Identify which cell holds the provided text, then report its [X, Y] central coordinate. 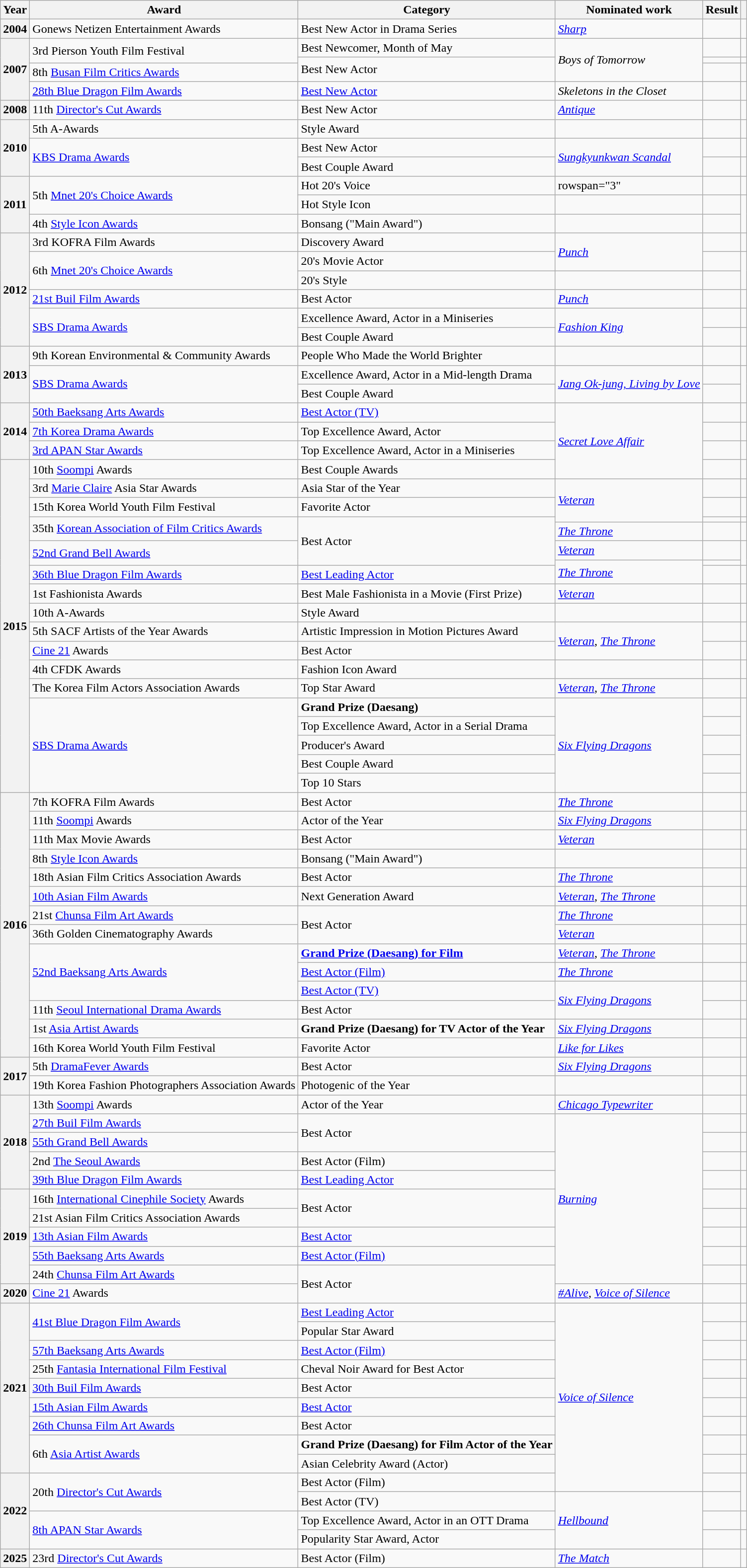
Top Excellence Award, Actor in an OTT Drama [426, 1520]
19th Korea Fashion Photographers Association Awards [164, 1085]
Popularity Star Award, Actor [426, 1539]
16th Korea World Youth Film Festival [164, 1047]
Producer's Award [426, 745]
20's Movie Actor [426, 261]
Category [426, 10]
52nd Baeksang Arts Awards [164, 972]
Skeletons in the Closet [629, 91]
Excellence Award, Actor in a Mid-length Drama [426, 375]
18th Asian Film Critics Association Awards [164, 877]
2013 [15, 375]
7th KOFRA Film Awards [164, 801]
2022 [15, 1511]
36th Blue Dragon Film Awards [164, 575]
21st Buil Film Awards [164, 299]
55th Baeksang Arts Awards [164, 1255]
Best Male Fashionista in a Movie (First Prize) [426, 594]
27th Buil Film Awards [164, 1123]
Jang Ok-jung, Living by Love [629, 384]
2020 [15, 1293]
2018 [15, 1142]
2004 [15, 29]
The Match [629, 1558]
Award [164, 10]
Top Excellence Award, Actor in a Miniseries [426, 450]
1st Asia Artist Awards [164, 1028]
16th International Cinephile Society Awards [164, 1199]
Sungkyunkwan Scandal [629, 157]
11th Seoul International Drama Awards [164, 1010]
41st Blue Dragon Film Awards [164, 1322]
6th Asia Artist Awards [164, 1454]
15th Asian Film Awards [164, 1407]
30th Buil Film Awards [164, 1388]
Photogenic of the Year [426, 1085]
10th A-Awards [164, 613]
rowspan="3" [629, 185]
2021 [15, 1388]
2008 [15, 110]
Top Excellence Award, Actor [426, 431]
5th DramaFever Awards [164, 1066]
Voice of Silence [629, 1397]
Fashion King [629, 327]
Artistic Impression in Motion Pictures Award [426, 631]
Sharp [629, 29]
2025 [15, 1558]
2014 [15, 431]
Grand Prize (Daesang) for TV Actor of the Year [426, 1028]
8th Style Icon Awards [164, 859]
35th Korean Association of Film Critics Awards [164, 529]
2011 [15, 204]
8th Busan Film Critics Awards [164, 72]
3rd APAN Star Awards [164, 450]
24th Chunsa Film Art Awards [164, 1274]
The Korea Film Actors Association Awards [164, 688]
1st Fashionista Awards [164, 594]
Result [722, 10]
50th Baeksang Arts Awards [164, 412]
13th Asian Film Awards [164, 1237]
21st Chunsa Film Art Awards [164, 915]
25th Fantasia International Film Festival [164, 1369]
5th A-Awards [164, 129]
Best Newcomer, Month of May [426, 48]
Best Couple Awards [426, 469]
28th Blue Dragon Film Awards [164, 91]
Excellence Award, Actor in a Miniseries [426, 318]
15th Korea World Youth Film Festival [164, 507]
#Alive, Voice of Silence [629, 1293]
26th Chunsa Film Art Awards [164, 1426]
2010 [15, 148]
KBS Drama Awards [164, 157]
57th Baeksang Arts Awards [164, 1350]
23rd Director's Cut Awards [164, 1558]
Hot Style Icon [426, 204]
8th APAN Star Awards [164, 1530]
Best New Actor in Drama Series [426, 29]
Grand Prize (Daesang) [426, 707]
11th Max Movie Awards [164, 840]
9th Korean Environmental & Community Awards [164, 356]
Secret Love Affair [629, 441]
10th Soompi Awards [164, 469]
Antique [629, 110]
Grand Prize (Daesang) for Film Actor of the Year [426, 1445]
36th Golden Cinematography Awards [164, 934]
2nd The Seoul Awards [164, 1161]
Boys of Tomorrow [629, 60]
Nominated work [629, 10]
20's Style [426, 280]
11th Soompi Awards [164, 821]
55th Grand Bell Awards [164, 1142]
Year [15, 10]
2007 [15, 70]
2019 [15, 1237]
Gonews Netizen Entertainment Awards [164, 29]
Cheval Noir Award for Best Actor [426, 1369]
11th Director's Cut Awards [164, 110]
2017 [15, 1076]
3rd KOFRA Film Awards [164, 242]
Grand Prize (Daesang) for Film [426, 953]
4th Style Icon Awards [164, 223]
2016 [15, 924]
Popular Star Award [426, 1331]
3rd Marie Claire Asia Star Awards [164, 488]
Discovery Award [426, 242]
52nd Grand Bell Awards [164, 553]
7th Korea Drama Awards [164, 431]
10th Asian Film Awards [164, 896]
4th CFDK Awards [164, 669]
Asian Celebrity Award (Actor) [426, 1464]
5th Mnet 20's Choice Awards [164, 195]
2012 [15, 290]
5th SACF Artists of the Year Awards [164, 631]
Top 10 Stars [426, 783]
13th Soompi Awards [164, 1104]
Fashion Icon Award [426, 669]
Like for Likes [629, 1047]
Asia Star of the Year [426, 488]
2015 [15, 626]
39th Blue Dragon Film Awards [164, 1180]
Next Generation Award [426, 896]
21st Asian Film Critics Association Awards [164, 1218]
20th Director's Cut Awards [164, 1492]
Top Star Award [426, 688]
Hot 20's Voice [426, 185]
Hellbound [629, 1520]
People Who Made the World Brighter [426, 356]
Chicago Typewriter [629, 1104]
6th Mnet 20's Choice Awards [164, 271]
Top Excellence Award, Actor in a Serial Drama [426, 726]
Burning [629, 1199]
3rd Pierson Youth Film Festival [164, 51]
